Output the (X, Y) coordinate of the center of the cell containing the given text.  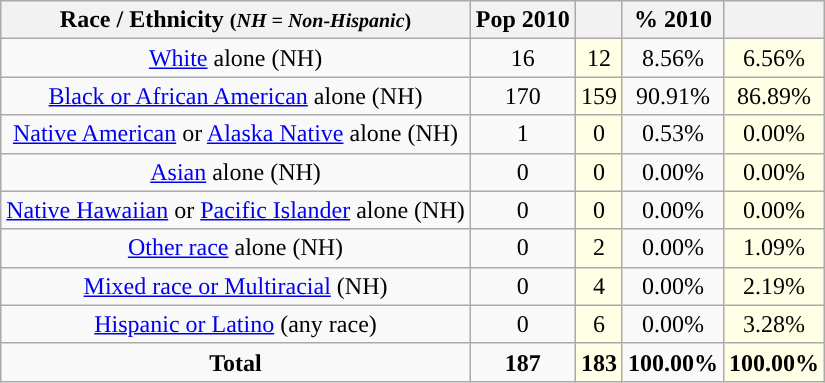
% 2010 (672, 20)
Pop 2010 (522, 20)
86.89% (774, 96)
170 (522, 96)
Asian alone (NH) (236, 172)
3.28% (774, 324)
4 (598, 286)
Mixed race or Multiracial (NH) (236, 286)
2 (598, 248)
6 (598, 324)
12 (598, 58)
159 (598, 96)
Native American or Alaska Native alone (NH) (236, 134)
Other race alone (NH) (236, 248)
0.53% (672, 134)
2.19% (774, 286)
1.09% (774, 248)
Total (236, 362)
187 (522, 362)
Native Hawaiian or Pacific Islander alone (NH) (236, 210)
6.56% (774, 58)
90.91% (672, 96)
8.56% (672, 58)
White alone (NH) (236, 58)
Race / Ethnicity (NH = Non-Hispanic) (236, 20)
16 (522, 58)
Hispanic or Latino (any race) (236, 324)
1 (522, 134)
Black or African American alone (NH) (236, 96)
183 (598, 362)
